Return (x, y) of the center of cell containing provided text 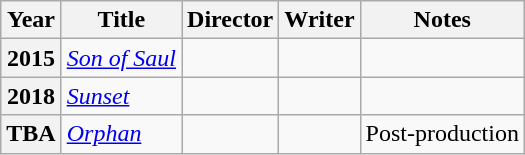
Title (121, 20)
TBA (31, 134)
Year (31, 20)
Sunset (121, 96)
Orphan (121, 134)
Director (230, 20)
2015 (31, 58)
Notes (442, 20)
2018 (31, 96)
Writer (320, 20)
Post-production (442, 134)
Son of Saul (121, 58)
